Identify which cell holds the provided text, then report its (x, y) central coordinate. 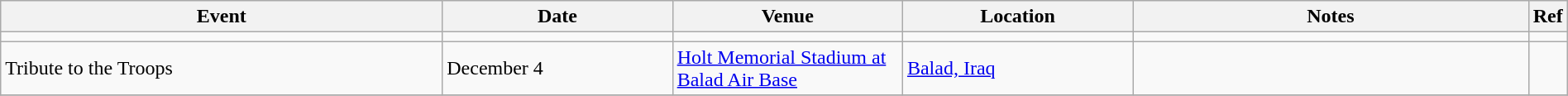
Location (1017, 17)
Date (557, 17)
Ref (1548, 17)
December 4 (557, 68)
Tribute to the Troops (222, 68)
Balad, Iraq (1017, 68)
Event (222, 17)
Holt Memorial Stadium at Balad Air Base (787, 68)
Notes (1331, 17)
Venue (787, 17)
